Detect which cell encompasses the target text, then output its (x, y) center coordinate. 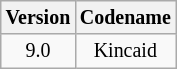
Codename (126, 18)
9.0 (38, 52)
Kincaid (126, 52)
Version (38, 18)
